Identify which cell holds the provided text, then report its [x, y] central coordinate. 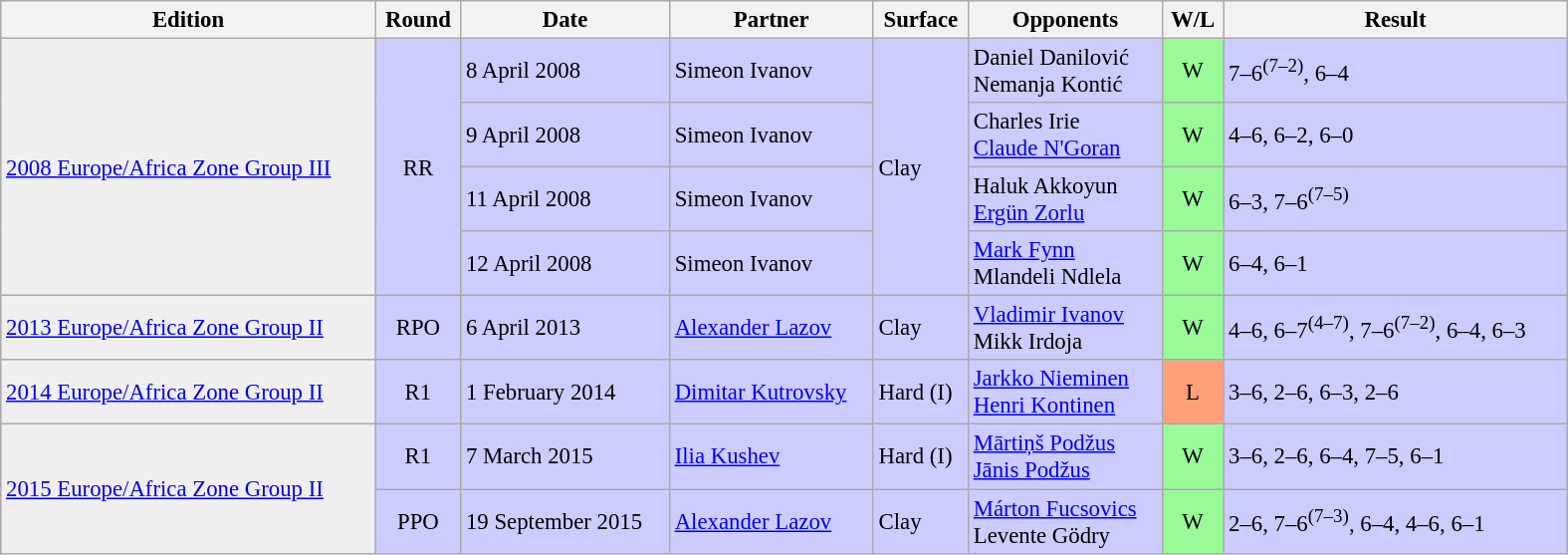
2015 Europe/Africa Zone Group II [188, 488]
12 April 2008 [565, 263]
6–4, 6–1 [1396, 263]
Result [1396, 20]
Date [565, 20]
Vladimir Ivanov Mikk Irdoja [1065, 329]
19 September 2015 [565, 522]
7–6(7–2), 6–4 [1396, 72]
8 April 2008 [565, 72]
3–6, 2–6, 6–3, 2–6 [1396, 393]
Mark Fynn Mlandeli Ndlela [1065, 263]
Daniel Danilović Nemanja Kontić [1065, 72]
2–6, 7–6(7–3), 6–4, 4–6, 6–1 [1396, 522]
Edition [188, 20]
2013 Europe/Africa Zone Group II [188, 329]
9 April 2008 [565, 136]
Mārtiņš Podžus Jānis Podžus [1065, 456]
Dimitar Kutrovsky [771, 393]
RPO [418, 329]
2014 Europe/Africa Zone Group II [188, 393]
Surface [920, 20]
2008 Europe/Africa Zone Group III [188, 167]
3–6, 2–6, 6–4, 7–5, 6–1 [1396, 456]
Haluk Akkoyun Ergün Zorlu [1065, 199]
RR [418, 167]
Partner [771, 20]
Opponents [1065, 20]
Márton Fucsovics Levente Gödry [1065, 522]
7 March 2015 [565, 456]
6–3, 7–6(7–5) [1396, 199]
Ilia Kushev [771, 456]
Charles Irie Claude N'Goran [1065, 136]
4–6, 6–7(4–7), 7–6(7–2), 6–4, 6–3 [1396, 329]
4–6, 6–2, 6–0 [1396, 136]
6 April 2013 [565, 329]
Jarkko Nieminen Henri Kontinen [1065, 393]
1 February 2014 [565, 393]
W/L [1193, 20]
11 April 2008 [565, 199]
PPO [418, 522]
Round [418, 20]
L [1193, 393]
